From the cell containing the given text, extract its center point as [x, y] coordinate. 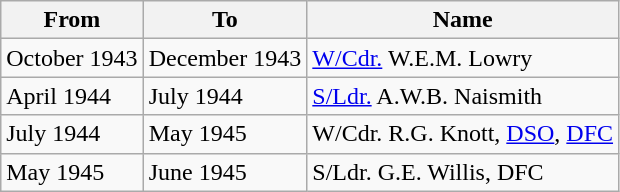
W/Cdr. R.G. Knott, DSO, DFC [463, 134]
S/Ldr. G.E. Willis, DFC [463, 172]
Name [463, 20]
October 1943 [72, 58]
June 1945 [225, 172]
S/Ldr. A.W.B. Naismith [463, 96]
April 1944 [72, 96]
To [225, 20]
W/Cdr. W.E.M. Lowry [463, 58]
December 1943 [225, 58]
From [72, 20]
